Extract the (X, Y) coordinate from the center of the cell holding the provided text.  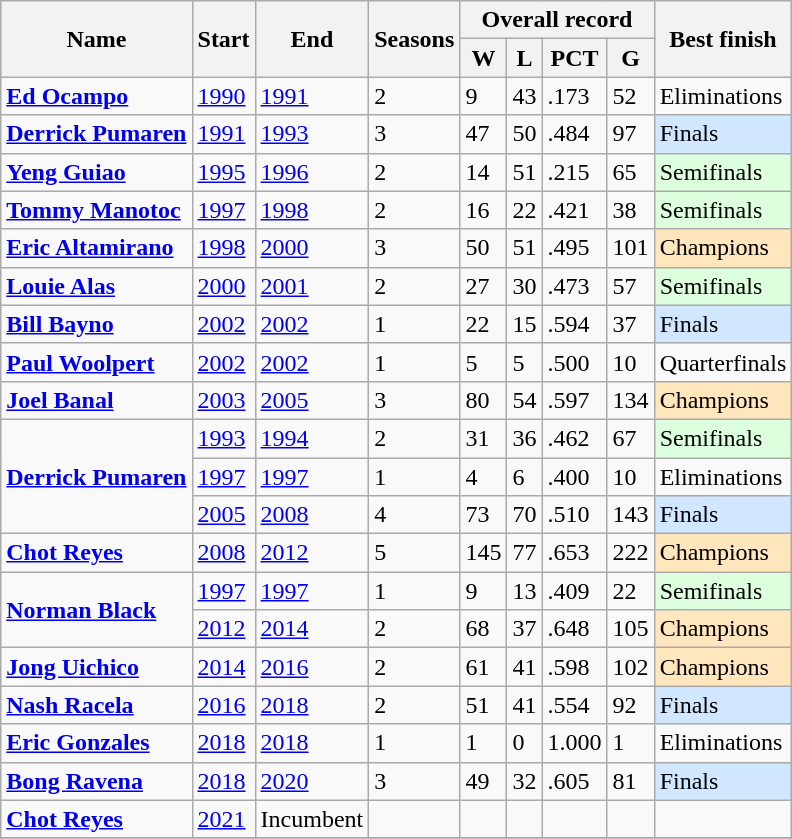
36 (524, 438)
Louie Alas (96, 286)
Best finish (723, 39)
2003 (224, 400)
81 (630, 781)
143 (630, 515)
.648 (574, 629)
97 (630, 134)
Ed Ocampo (96, 96)
End (312, 39)
.554 (574, 705)
.500 (574, 362)
102 (630, 667)
67 (630, 438)
.495 (574, 248)
Tommy Manotoc (96, 210)
101 (630, 248)
73 (484, 515)
Norman Black (96, 610)
Nash Racela (96, 705)
W (484, 58)
.173 (574, 96)
31 (484, 438)
Eric Altamirano (96, 248)
1.000 (574, 743)
.215 (574, 172)
1995 (224, 172)
.421 (574, 210)
Quarterfinals (723, 362)
.409 (574, 591)
Name (96, 39)
6 (524, 477)
.605 (574, 781)
.473 (574, 286)
68 (484, 629)
1990 (224, 96)
.484 (574, 134)
105 (630, 629)
14 (484, 172)
Seasons (414, 39)
30 (524, 286)
52 (630, 96)
Incumbent (312, 819)
47 (484, 134)
1994 (312, 438)
Eric Gonzales (96, 743)
.510 (574, 515)
38 (630, 210)
.653 (574, 553)
54 (524, 400)
80 (484, 400)
L (524, 58)
49 (484, 781)
16 (484, 210)
92 (630, 705)
77 (524, 553)
0 (524, 743)
Joel Banal (96, 400)
27 (484, 286)
.594 (574, 324)
1996 (312, 172)
Paul Woolpert (96, 362)
222 (630, 553)
Start (224, 39)
.400 (574, 477)
2021 (224, 819)
Overall record (557, 20)
Bill Bayno (96, 324)
2020 (312, 781)
G (630, 58)
.462 (574, 438)
145 (484, 553)
70 (524, 515)
61 (484, 667)
2001 (312, 286)
134 (630, 400)
Jong Uichico (96, 667)
13 (524, 591)
32 (524, 781)
43 (524, 96)
.598 (574, 667)
65 (630, 172)
15 (524, 324)
.597 (574, 400)
Yeng Guiao (96, 172)
Bong Ravena (96, 781)
PCT (574, 58)
57 (630, 286)
